Extract the [x, y] coordinate from the center of the cell holding the provided text.  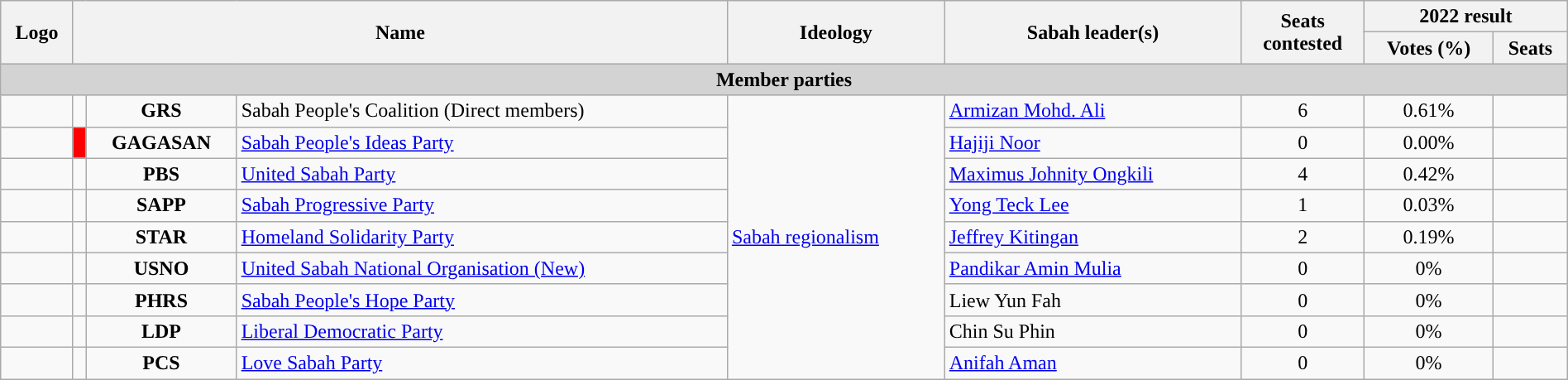
SAPP [161, 205]
4 [1303, 174]
Pandikar Amin Mulia [1092, 268]
Maximus Johnity Ongkili [1092, 174]
LDP [161, 331]
GAGASAN [161, 142]
PHRS [161, 300]
0.03% [1429, 205]
USNO [161, 268]
United Sabah Party [481, 174]
Love Sabah Party [481, 363]
Sabah leader(s) [1092, 32]
Armizan Mohd. Ali [1092, 111]
Homeland Solidarity Party [481, 237]
2022 result [1466, 17]
Votes (%) [1429, 48]
Ideology [835, 32]
PCS [161, 363]
United Sabah National Organisation (New) [481, 268]
Sabah People's Hope Party [481, 300]
Chin Su Phin [1092, 331]
6 [1303, 111]
Member parties [784, 79]
Sabah People's Ideas Party [481, 142]
Anifah Aman [1092, 363]
Seatscontested [1303, 32]
Liberal Democratic Party [481, 331]
Liew Yun Fah [1092, 300]
GRS [161, 111]
Name [400, 32]
1 [1303, 205]
0.19% [1429, 237]
Seats [1531, 48]
0.00% [1429, 142]
Sabah People's Coalition (Direct members) [481, 111]
0.61% [1429, 111]
Logo [37, 32]
Sabah regionalism [835, 237]
Yong Teck Lee [1092, 205]
Sabah Progressive Party [481, 205]
Jeffrey Kitingan [1092, 237]
Hajiji Noor [1092, 142]
STAR [161, 237]
0.42% [1429, 174]
PBS [161, 174]
2 [1303, 237]
